Pinpoint the cell where the given text exists, returning its (X, Y) midpoint coordinate. 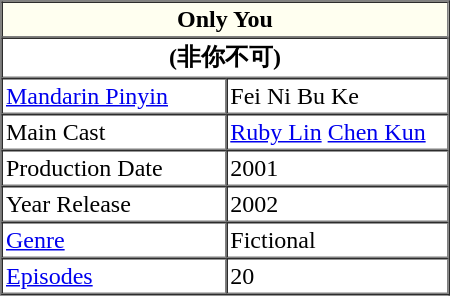
2001 (338, 168)
Genre (114, 240)
Year Release (114, 204)
Mandarin Pinyin (114, 96)
Only You (226, 20)
Fei Ni Bu Ke (338, 96)
Episodes (114, 276)
Production Date (114, 168)
Ruby Lin Chen Kun (338, 132)
20 (338, 276)
Main Cast (114, 132)
Fictional (338, 240)
(非你不可) (226, 58)
2002 (338, 204)
